Locate the cell with the specified text and output its [x, y] center coordinate. 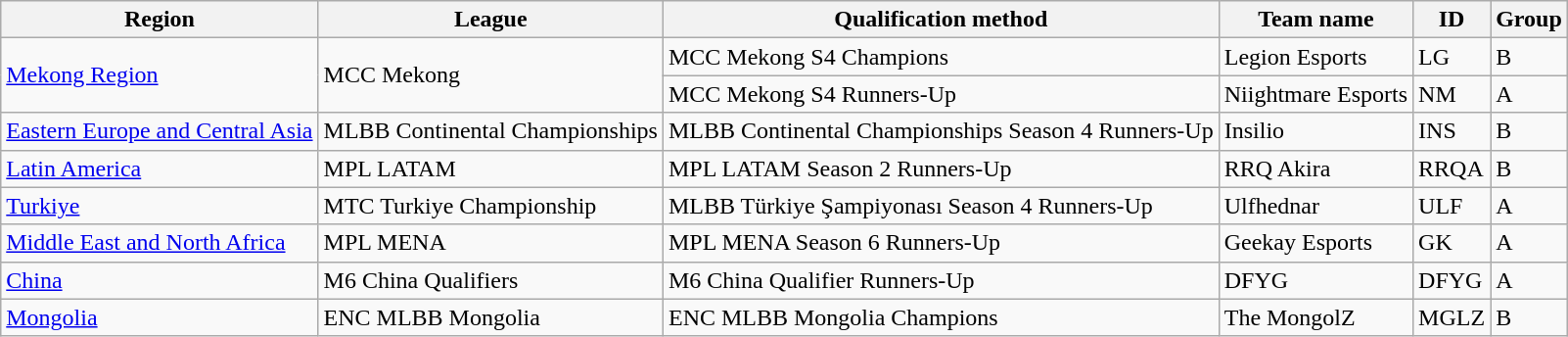
MCC Mekong S4 Champions [941, 57]
Ulfhednar [1315, 206]
Team name [1315, 20]
ID [1453, 20]
ENC MLBB Mongolia Champions [941, 317]
Latin America [160, 168]
Group [1529, 20]
Legion Esports [1315, 57]
Niightmare Esports [1315, 94]
The MongolZ [1315, 317]
Turkiye [160, 206]
Geekay Esports [1315, 243]
China [160, 280]
League [490, 20]
Region [160, 20]
MPL MENA [490, 243]
RRQA [1453, 168]
INS [1453, 131]
M6 China Qualifiers [490, 280]
RRQ Akira [1315, 168]
MPL MENA Season 6 Runners-Up [941, 243]
MLBB Continental Championships [490, 131]
Middle East and North Africa [160, 243]
MTC Turkiye Championship [490, 206]
MLBB Türkiye Şampiyonası Season 4 Runners-Up [941, 206]
Insilio [1315, 131]
ENC MLBB Mongolia [490, 317]
Mongolia [160, 317]
MPL LATAM [490, 168]
NM [1453, 94]
MLBB Continental Championships Season 4 Runners-Up [941, 131]
MCC Mekong [490, 75]
Eastern Europe and Central Asia [160, 131]
MGLZ [1453, 317]
LG [1453, 57]
Qualification method [941, 20]
MCC Mekong S4 Runners-Up [941, 94]
ULF [1453, 206]
GK [1453, 243]
M6 China Qualifier Runners-Up [941, 280]
MPL LATAM Season 2 Runners-Up [941, 168]
Mekong Region [160, 75]
